Output the [x, y] coordinate of the center of the cell containing the given text.  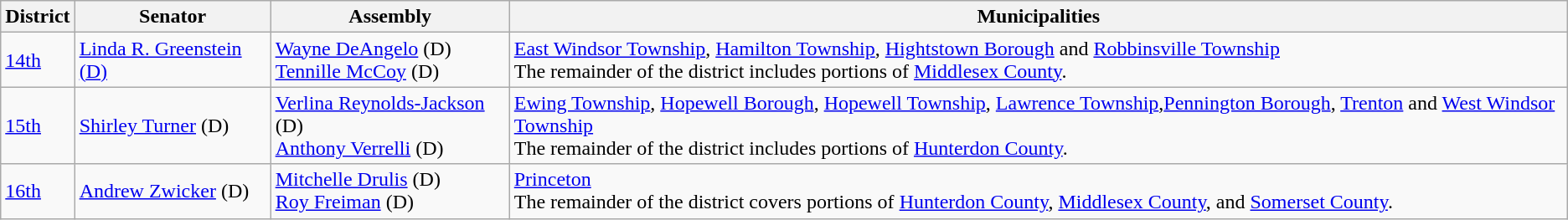
14th [38, 60]
Assembly [390, 17]
Municipalities [1039, 17]
Linda R. Greenstein (D) [173, 60]
Shirley Turner (D) [173, 125]
Andrew Zwicker (D) [173, 191]
Senator [173, 17]
PrincetonThe remainder of the district covers portions of Hunterdon County, Middlesex County, and Somerset County. [1039, 191]
16th [38, 191]
Verlina Reynolds-Jackson (D)Anthony Verrelli (D) [390, 125]
Wayne DeAngelo (D)Tennille McCoy (D) [390, 60]
District [38, 17]
Mitchelle Drulis (D)Roy Freiman (D) [390, 191]
15th [38, 125]
